Capture the cell that displays the provided text and extract its (x, y) central coordinate. 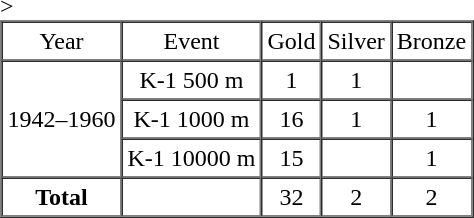
Bronze (432, 42)
Event (192, 42)
K-1 10000 m (192, 158)
Total (62, 198)
K-1 500 m (192, 80)
15 (291, 158)
32 (291, 198)
Silver (356, 42)
1942–1960 (62, 118)
Gold (291, 42)
K-1 1000 m (192, 120)
Year (62, 42)
16 (291, 120)
